Determine the (x, y) coordinate at the center of the cell enclosing the given text.  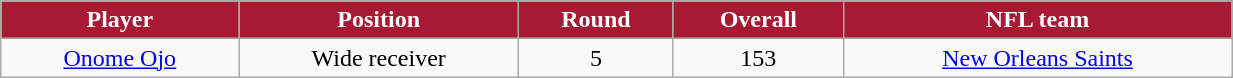
Round (596, 20)
New Orleans Saints (1037, 58)
Wide receiver (379, 58)
Onome Ojo (120, 58)
NFL team (1037, 20)
Position (379, 20)
153 (758, 58)
Player (120, 20)
5 (596, 58)
Overall (758, 20)
